Identify which cell holds the provided text, then report its (x, y) central coordinate. 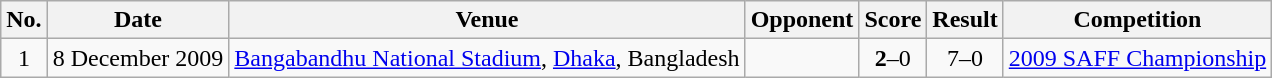
Bangabandhu National Stadium, Dhaka, Bangladesh (487, 58)
Result (965, 20)
Date (138, 20)
1 (24, 58)
Score (893, 20)
No. (24, 20)
Competition (1137, 20)
8 December 2009 (138, 58)
Venue (487, 20)
7–0 (965, 58)
Opponent (802, 20)
2009 SAFF Championship (1137, 58)
2–0 (893, 58)
